Return the (X, Y) coordinate for the center point of the cell that contains the specified text.  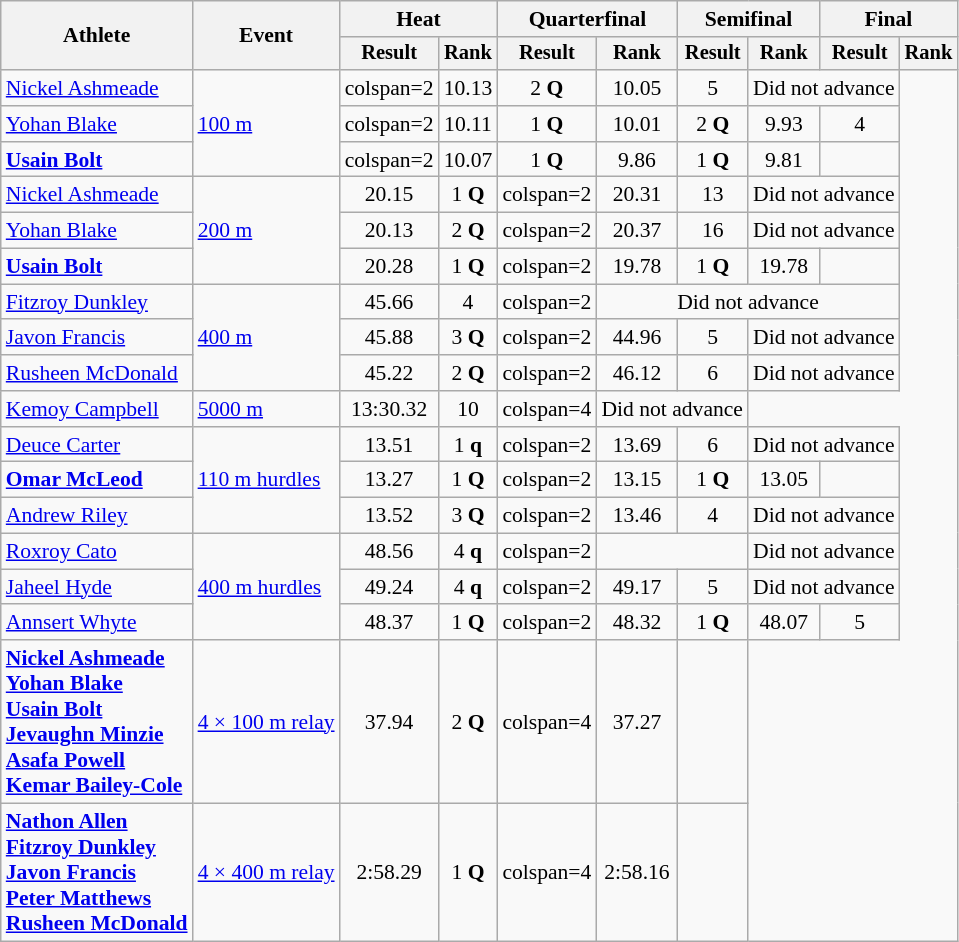
48.37 (390, 623)
13.51 (390, 445)
Roxroy Cato (97, 552)
20.28 (390, 267)
13.46 (636, 516)
13.05 (784, 480)
Omar McLeod (97, 480)
Annsert Whyte (97, 623)
Javon Francis (97, 338)
49.24 (390, 587)
44.96 (636, 338)
4 × 400 m relay (266, 873)
13.15 (636, 480)
49.17 (636, 587)
Final (889, 19)
10.13 (468, 88)
48.07 (784, 623)
13.69 (636, 445)
20.15 (390, 195)
20.13 (390, 231)
Event (266, 36)
20.37 (636, 231)
Nickel AshmeadeYohan BlakeUsain BoltJevaughn MinzieAsafa PowellKemar Bailey-Cole (97, 722)
Heat (419, 19)
10.11 (468, 124)
13.52 (390, 516)
4 × 100 m relay (266, 722)
110 m hurdles (266, 480)
5000 m (266, 409)
Athlete (97, 36)
10 (468, 409)
13.27 (390, 480)
2:58.29 (390, 873)
100 m (266, 124)
10.05 (636, 88)
Deuce Carter (97, 445)
9.86 (636, 160)
16 (713, 231)
2:58.16 (636, 873)
Rusheen McDonald (97, 373)
9.93 (784, 124)
Quarterfinal (587, 19)
13 (713, 195)
200 m (266, 230)
45.88 (390, 338)
48.32 (636, 623)
45.66 (390, 302)
Nathon AllenFitzroy DunkleyJavon FrancisPeter MatthewsRusheen McDonald (97, 873)
Jaheel Hyde (97, 587)
45.22 (390, 373)
Semifinal (749, 19)
400 m hurdles (266, 588)
Andrew Riley (97, 516)
10.07 (468, 160)
48.56 (390, 552)
9.81 (784, 160)
Kemoy Campbell (97, 409)
400 m (266, 338)
1 q (468, 445)
13:30.32 (390, 409)
37.94 (390, 722)
10.01 (636, 124)
37.27 (636, 722)
46.12 (636, 373)
Fitzroy Dunkley (97, 302)
20.31 (636, 195)
